Scan for the cell matching the given text and deliver its [X, Y] coordinate at center. 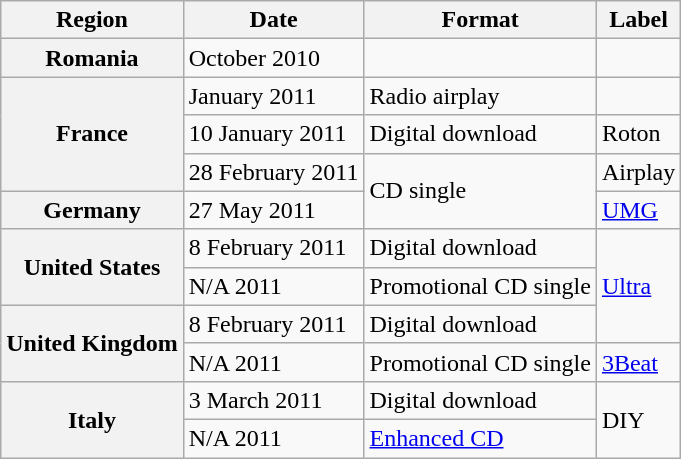
CD single [480, 191]
3 March 2011 [274, 400]
Radio airplay [480, 96]
United Kingdom [92, 343]
United States [92, 267]
Format [480, 20]
Romania [92, 58]
Date [274, 20]
UMG [638, 210]
27 May 2011 [274, 210]
28 February 2011 [274, 172]
Region [92, 20]
3Beat [638, 362]
January 2011 [274, 96]
DIY [638, 419]
Label [638, 20]
Enhanced CD [480, 438]
Ultra [638, 286]
10 January 2011 [274, 134]
Italy [92, 419]
Airplay [638, 172]
Germany [92, 210]
October 2010 [274, 58]
France [92, 134]
Roton [638, 134]
